Determine the (X, Y) coordinate at the center of the cell enclosing the given text.  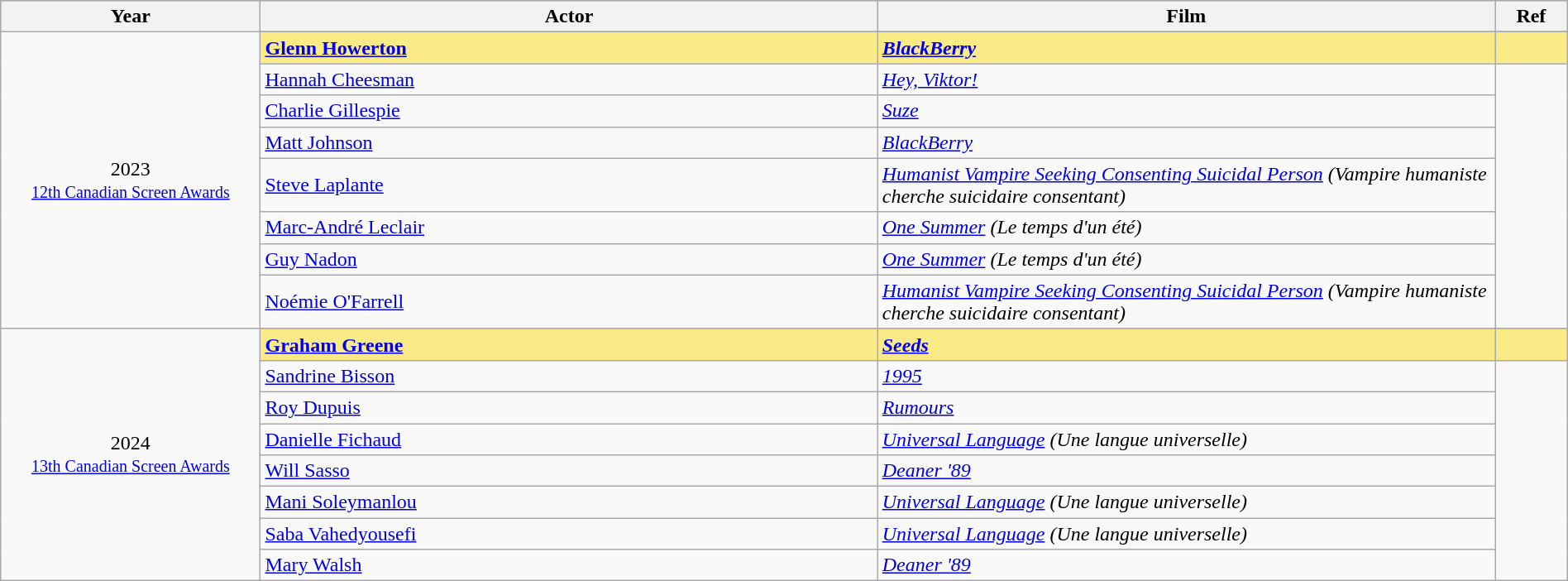
Graham Greene (569, 344)
2023 12th Canadian Screen Awards (131, 180)
1995 (1186, 376)
Seeds (1186, 344)
Matt Johnson (569, 142)
Danielle Fichaud (569, 439)
Saba Vahedyousefi (569, 534)
Steve Laplante (569, 185)
Noémie O'Farrell (569, 301)
Sandrine Bisson (569, 376)
Ref (1532, 17)
Actor (569, 17)
2024 13th Canadian Screen Awards (131, 454)
Year (131, 17)
Hannah Cheesman (569, 79)
Hey, Viktor! (1186, 79)
Rumours (1186, 407)
Mani Soleymanlou (569, 502)
Glenn Howerton (569, 48)
Guy Nadon (569, 259)
Will Sasso (569, 471)
Charlie Gillespie (569, 111)
Marc-André Leclair (569, 228)
Mary Walsh (569, 565)
Suze (1186, 111)
Roy Dupuis (569, 407)
Film (1186, 17)
